Return the (X, Y) coordinate for the center point of the cell that contains the specified text.  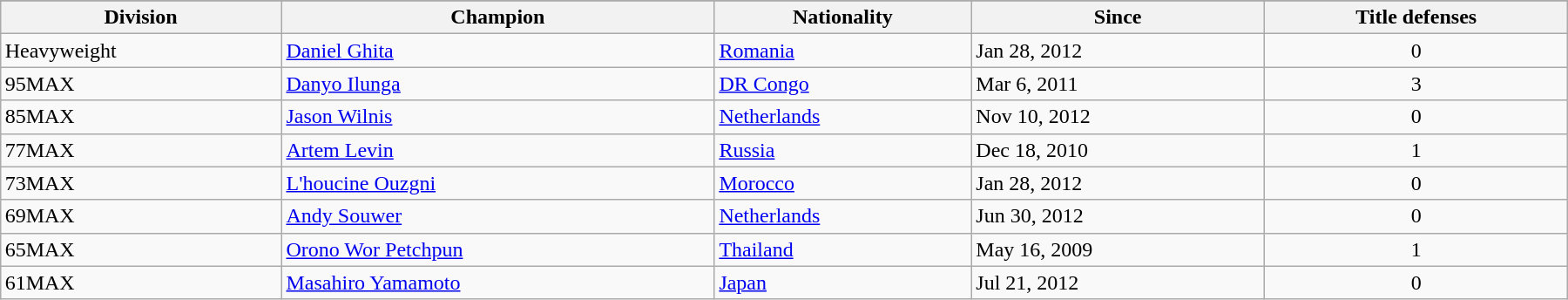
Division (141, 17)
Jun 30, 2012 (1119, 216)
61MAX (141, 283)
DR Congo (843, 84)
Jason Wilnis (498, 117)
May 16, 2009 (1119, 249)
Andy Souwer (498, 216)
Mar 6, 2011 (1119, 84)
Dec 18, 2010 (1119, 150)
Thailand (843, 249)
Masahiro Yamamoto (498, 283)
69MAX (141, 216)
Champion (498, 17)
Jul 21, 2012 (1119, 283)
Title defenses (1416, 17)
3 (1416, 84)
Orono Wor Petchpun (498, 249)
L'houcine Ouzgni (498, 183)
Romania (843, 51)
Danyo Ilunga (498, 84)
Japan (843, 283)
Nationality (843, 17)
Nov 10, 2012 (1119, 117)
Since (1119, 17)
85MAX (141, 117)
Russia (843, 150)
Daniel Ghita (498, 51)
95MAX (141, 84)
77MAX (141, 150)
Heavyweight (141, 51)
Morocco (843, 183)
Artem Levin (498, 150)
73MAX (141, 183)
65MAX (141, 249)
